Return [x, y] of the center of cell containing provided text 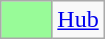
Hub [78, 20]
